From the cell containing the given text, extract its center point as [X, Y] coordinate. 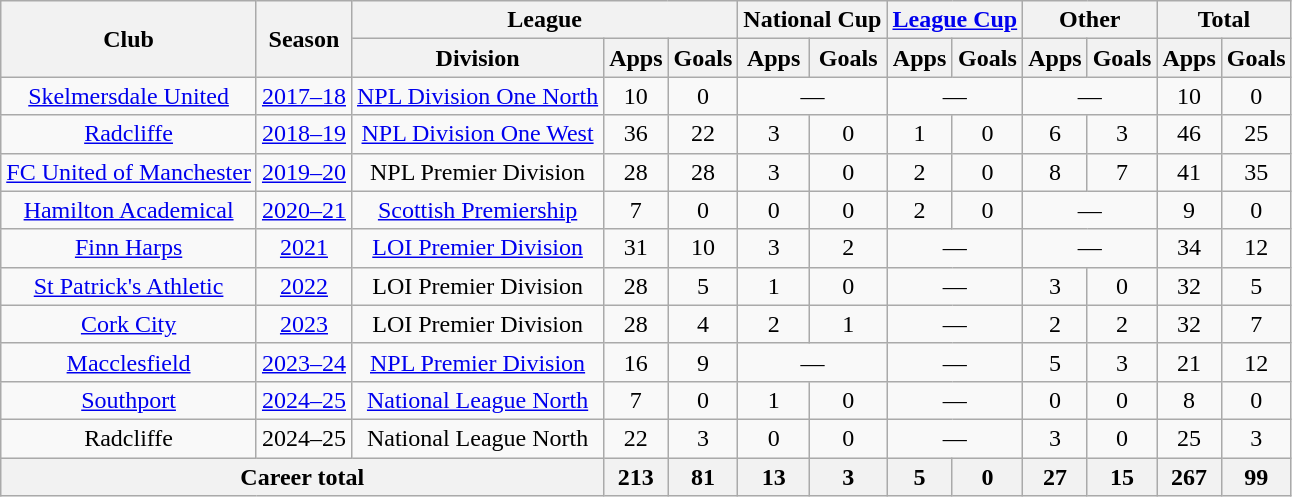
21 [1189, 362]
League [544, 20]
2023–24 [304, 362]
81 [703, 477]
13 [774, 477]
Southport [129, 400]
15 [1122, 477]
Career total [302, 477]
46 [1189, 134]
Macclesfield [129, 362]
Cork City [129, 324]
2018–19 [304, 134]
Other [1090, 20]
Finn Harps [129, 248]
National Cup [812, 20]
36 [636, 134]
Season [304, 39]
Hamilton Academical [129, 210]
Division [477, 58]
34 [1189, 248]
267 [1189, 477]
FC United of Manchester [129, 172]
NPL Division One North [477, 96]
2020–21 [304, 210]
2017–18 [304, 96]
NPL Division One West [477, 134]
27 [1055, 477]
St Patrick's Athletic [129, 286]
16 [636, 362]
Skelmersdale United [129, 96]
41 [1189, 172]
99 [1256, 477]
4 [703, 324]
31 [636, 248]
Total [1224, 20]
2021 [304, 248]
Club [129, 39]
League Cup [955, 20]
213 [636, 477]
2022 [304, 286]
35 [1256, 172]
2019–20 [304, 172]
6 [1055, 134]
2023 [304, 324]
Scottish Premiership [477, 210]
